Locate the cell with the specified text and output its [x, y] center coordinate. 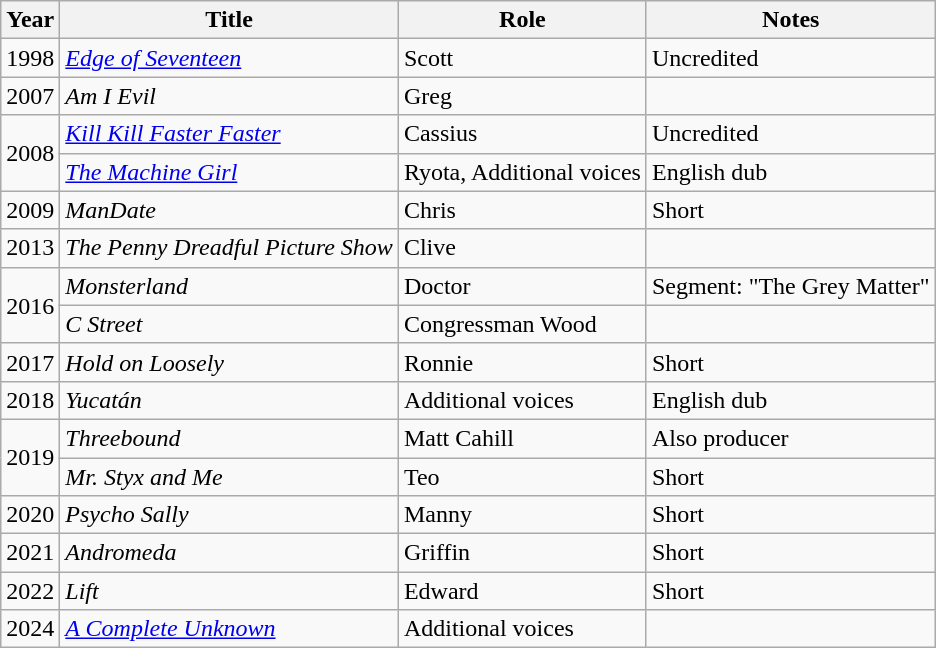
Congressman Wood [522, 324]
Kill Kill Faster Faster [230, 134]
Doctor [522, 286]
Role [522, 20]
Title [230, 20]
Threebound [230, 438]
2016 [30, 305]
Mr. Styx and Me [230, 477]
The Machine Girl [230, 172]
2020 [30, 515]
Chris [522, 210]
Andromeda [230, 553]
2024 [30, 629]
Ryota, Additional voices [522, 172]
Hold on Loosely [230, 362]
Edge of Seventeen [230, 58]
Segment: "The Grey Matter" [790, 286]
Edward [522, 591]
Manny [522, 515]
2008 [30, 153]
Am I Evil [230, 96]
Year [30, 20]
Psycho Sally [230, 515]
Griffin [522, 553]
2017 [30, 362]
Yucatán [230, 400]
Scott [522, 58]
Cassius [522, 134]
Teo [522, 477]
A Complete Unknown [230, 629]
2021 [30, 553]
1998 [30, 58]
Clive [522, 248]
C Street [230, 324]
2022 [30, 591]
Monsterland [230, 286]
2019 [30, 457]
2018 [30, 400]
Matt Cahill [522, 438]
The Penny Dreadful Picture Show [230, 248]
2013 [30, 248]
Also producer [790, 438]
Notes [790, 20]
Greg [522, 96]
ManDate [230, 210]
2009 [30, 210]
2007 [30, 96]
Ronnie [522, 362]
Lift [230, 591]
